Extract the (x, y) coordinate from the center of the cell holding the provided text.  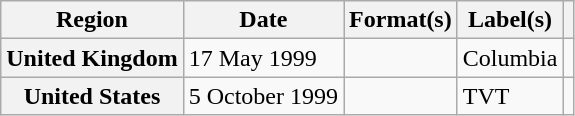
Format(s) (401, 20)
TVT (510, 96)
Label(s) (510, 20)
Columbia (510, 58)
5 October 1999 (263, 96)
United Kingdom (92, 58)
17 May 1999 (263, 58)
Date (263, 20)
United States (92, 96)
Region (92, 20)
